Determine the [x, y] coordinate at the center of the cell enclosing the given text.  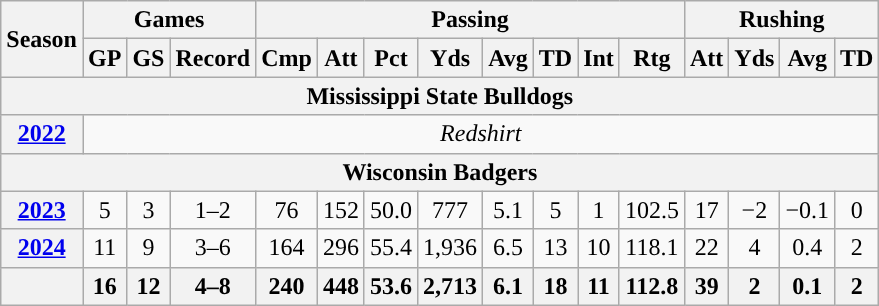
−2 [754, 210]
12 [148, 286]
Passing [470, 20]
GP [104, 58]
76 [287, 210]
4–8 [213, 286]
18 [555, 286]
GS [148, 58]
1 [599, 210]
10 [599, 248]
3 [148, 210]
0.1 [808, 286]
6.5 [508, 248]
55.4 [390, 248]
0.4 [808, 248]
6.1 [508, 286]
Int [599, 58]
Games [168, 20]
Redshirt [480, 134]
3–6 [213, 248]
152 [340, 210]
777 [450, 210]
13 [555, 248]
2024 [42, 248]
Pct [390, 58]
39 [706, 286]
0 [857, 210]
448 [340, 286]
2023 [42, 210]
296 [340, 248]
50.0 [390, 210]
17 [706, 210]
9 [148, 248]
118.1 [652, 248]
Wisconsin Badgers [440, 172]
2022 [42, 134]
2,713 [450, 286]
22 [706, 248]
Rtg [652, 58]
Season [42, 39]
53.6 [390, 286]
1,936 [450, 248]
1–2 [213, 210]
Record [213, 58]
Cmp [287, 58]
5.1 [508, 210]
102.5 [652, 210]
Rushing [782, 20]
240 [287, 286]
−0.1 [808, 210]
16 [104, 286]
Mississippi State Bulldogs [440, 96]
4 [754, 248]
112.8 [652, 286]
164 [287, 248]
